From the cell containing the given text, extract its center point as [x, y] coordinate. 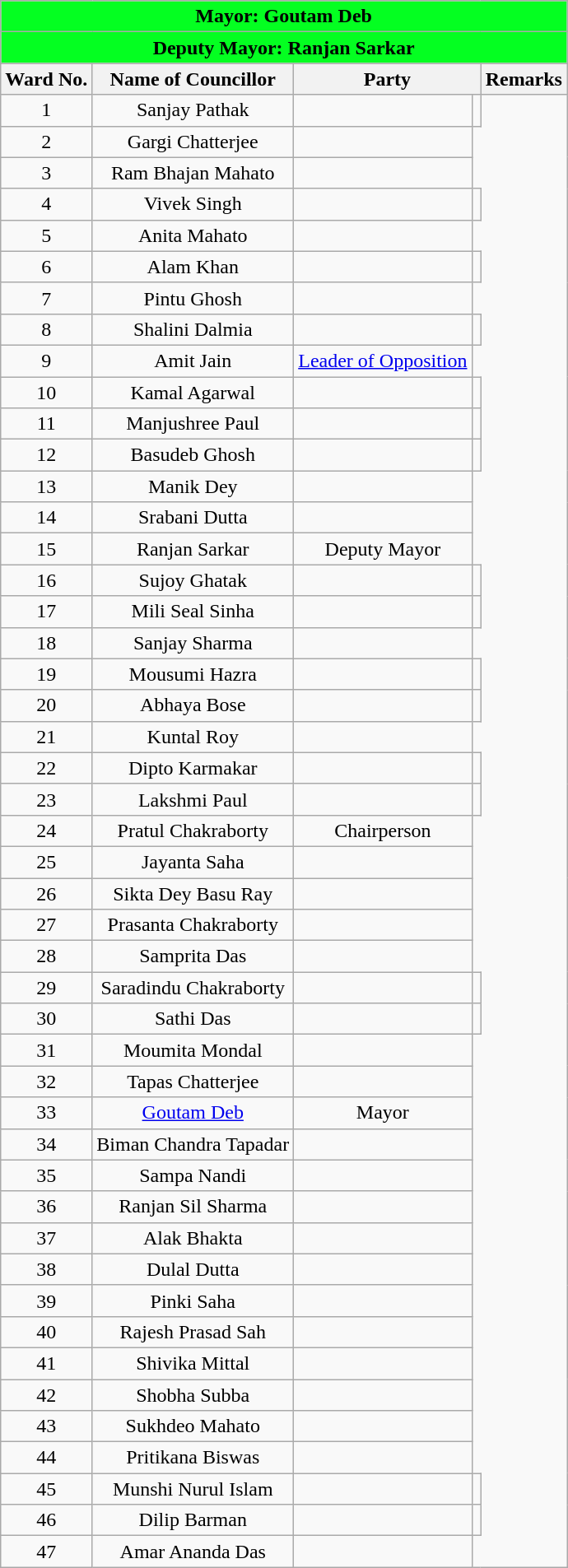
24 [46, 831]
21 [46, 737]
23 [46, 799]
34 [46, 1144]
25 [46, 862]
43 [46, 1426]
Abhaya Bose [193, 705]
44 [46, 1458]
47 [46, 1552]
Ward No. [46, 79]
Chairperson [383, 831]
30 [46, 1019]
Dipto Karmakar [193, 768]
Alak Bhakta [193, 1238]
Goutam Deb [193, 1113]
Pritikana Biswas [193, 1458]
Sujoy Ghatak [193, 580]
Mayor: Goutam Deb [284, 16]
Sikta Dey Basu Ray [193, 893]
Mousumi Hazra [193, 674]
13 [46, 486]
33 [46, 1113]
Sukhdeo Mahato [193, 1426]
45 [46, 1489]
Sampa Nandi [193, 1175]
17 [46, 612]
40 [46, 1332]
38 [46, 1269]
Munshi Nurul Islam [193, 1489]
Srabani Dutta [193, 518]
18 [46, 643]
46 [46, 1520]
Manik Dey [193, 486]
Kuntal Roy [193, 737]
Dulal Dutta [193, 1269]
15 [46, 549]
35 [46, 1175]
Anita Mahato [193, 235]
16 [46, 580]
20 [46, 705]
Pratul Chakraborty [193, 831]
Gargi Chatterjee [193, 142]
3 [46, 173]
19 [46, 674]
Samprita Das [193, 956]
12 [46, 455]
Lakshmi Paul [193, 799]
Deputy Mayor [383, 549]
10 [46, 393]
Shalini Dalmia [193, 329]
Tapas Chatterjee [193, 1082]
Amit Jain [193, 361]
Deputy Mayor: Ranjan Sarkar [284, 48]
Basudeb Ghosh [193, 455]
32 [46, 1082]
Manjushree Paul [193, 424]
Shivika Mittal [193, 1363]
Sanjay Sharma [193, 643]
Mayor [383, 1113]
39 [46, 1300]
26 [46, 893]
Sathi Das [193, 1019]
Pinki Saha [193, 1300]
9 [46, 361]
6 [46, 267]
Sanjay Pathak [193, 110]
Name of Councillor [193, 79]
28 [46, 956]
2 [46, 142]
41 [46, 1363]
37 [46, 1238]
5 [46, 235]
42 [46, 1395]
27 [46, 925]
31 [46, 1050]
Saradindu Chakraborty [193, 988]
Ranjan Sil Sharma [193, 1207]
29 [46, 988]
1 [46, 110]
Mili Seal Sinha [193, 612]
Remarks [524, 79]
Jayanta Saha [193, 862]
Prasanta Chakraborty [193, 925]
Rajesh Prasad Sah [193, 1332]
11 [46, 424]
Moumita Mondal [193, 1050]
22 [46, 768]
8 [46, 329]
Biman Chandra Tapadar [193, 1144]
7 [46, 298]
Pintu Ghosh [193, 298]
Party [387, 79]
Amar Ananda Das [193, 1552]
36 [46, 1207]
Alam Khan [193, 267]
Leader of Opposition [383, 361]
14 [46, 518]
Vivek Singh [193, 204]
4 [46, 204]
Shobha Subba [193, 1395]
Ranjan Sarkar [193, 549]
Kamal Agarwal [193, 393]
Ram Bhajan Mahato [193, 173]
Dilip Barman [193, 1520]
